For the text-containing cell, return its midpoint in [x, y] coordinate format. 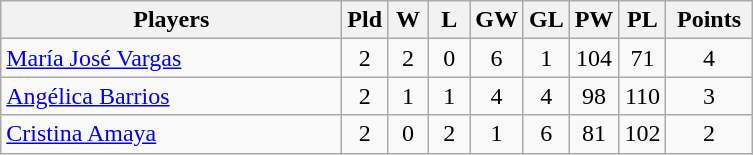
Points [709, 20]
W [408, 20]
98 [594, 96]
María José Vargas [172, 58]
110 [642, 96]
102 [642, 134]
GL [546, 20]
71 [642, 58]
Players [172, 20]
3 [709, 96]
GW [497, 20]
PL [642, 20]
104 [594, 58]
PW [594, 20]
Pld [365, 20]
Cristina Amaya [172, 134]
L [450, 20]
81 [594, 134]
Angélica Barrios [172, 96]
